Search for the cell housing the specified text and yield its (x, y) center coordinate. 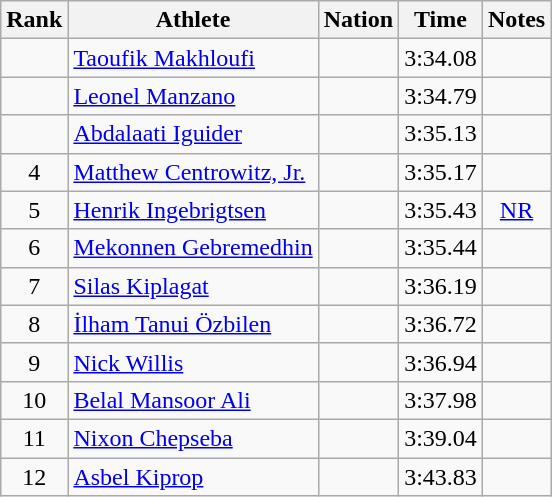
3:35.13 (441, 134)
7 (34, 286)
3:39.04 (441, 438)
Abdalaati Iguider (193, 134)
Nick Willis (193, 362)
Henrik Ingebrigtsen (193, 210)
3:36.72 (441, 324)
Time (441, 20)
3:35.44 (441, 248)
5 (34, 210)
Mekonnen Gebremedhin (193, 248)
4 (34, 172)
12 (34, 477)
Nation (358, 20)
9 (34, 362)
İlham Tanui Özbilen (193, 324)
Belal Mansoor Ali (193, 400)
3:36.19 (441, 286)
3:43.83 (441, 477)
Taoufik Makhloufi (193, 58)
Nixon Chepseba (193, 438)
3:34.08 (441, 58)
Asbel Kiprop (193, 477)
3:35.43 (441, 210)
10 (34, 400)
3:35.17 (441, 172)
Silas Kiplagat (193, 286)
Matthew Centrowitz, Jr. (193, 172)
NR (516, 210)
6 (34, 248)
Athlete (193, 20)
3:37.98 (441, 400)
11 (34, 438)
Leonel Manzano (193, 96)
Rank (34, 20)
Notes (516, 20)
8 (34, 324)
3:36.94 (441, 362)
3:34.79 (441, 96)
